Find where the given text appears and provide that cell's center as (X, Y) coordinate. 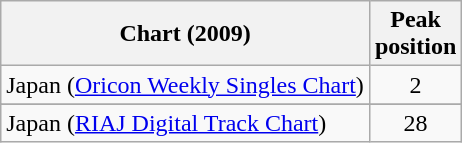
Peakposition (415, 34)
Chart (2009) (186, 34)
2 (415, 85)
Japan (Oricon Weekly Singles Chart) (186, 85)
28 (415, 123)
Japan (RIAJ Digital Track Chart) (186, 123)
